Output the (X, Y) coordinate of the center of the cell containing the given text.  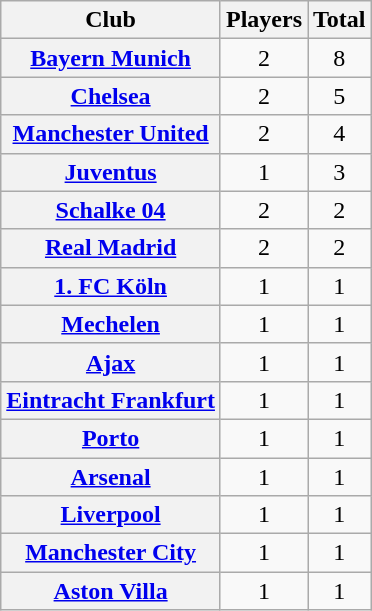
8 (340, 58)
5 (340, 96)
Schalke 04 (111, 210)
Eintracht Frankfurt (111, 400)
Mechelen (111, 324)
Manchester United (111, 134)
1. FC Köln (111, 286)
Porto (111, 438)
Ajax (111, 362)
Total (340, 20)
Players (264, 20)
Arsenal (111, 477)
4 (340, 134)
Liverpool (111, 515)
Real Madrid (111, 248)
3 (340, 172)
Manchester City (111, 553)
Bayern Munich (111, 58)
Chelsea (111, 96)
Juventus (111, 172)
Aston Villa (111, 591)
Club (111, 20)
